Capture the cell that displays the provided text and extract its (X, Y) central coordinate. 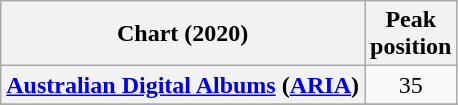
Australian Digital Albums (ARIA) (183, 85)
Chart (2020) (183, 34)
35 (411, 85)
Peakposition (411, 34)
